Output the [X, Y] coordinate of the center of the cell containing the given text.  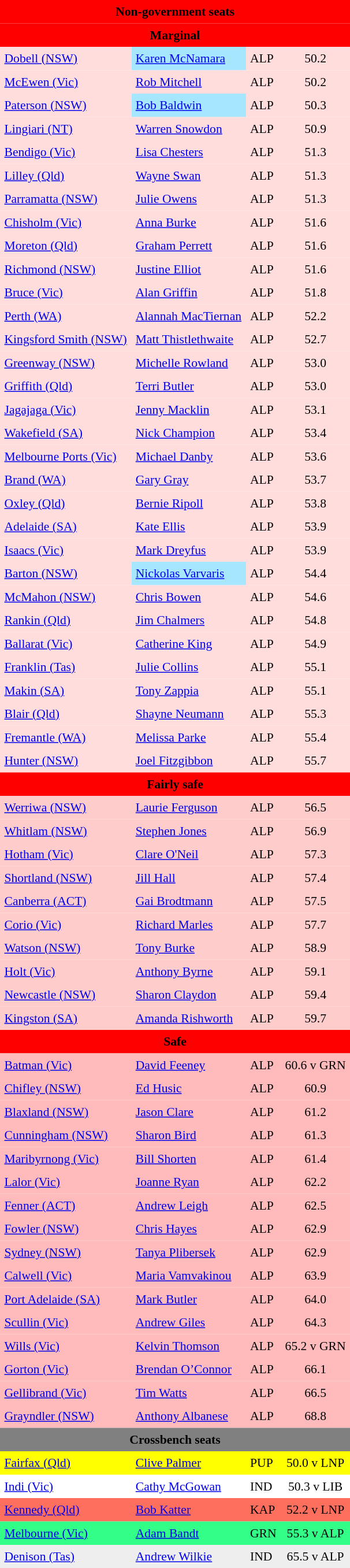
Clive Palmer [188, 1463]
Andrew Wilkie [188, 1556]
Scullin (Vic) [66, 1322]
Ed Husic [188, 1088]
Sharon Bird [188, 1135]
Oxley (Qld) [66, 503]
Fremantle (WA) [66, 737]
Crossbench seats [175, 1439]
Sharon Claydon [188, 995]
53.8 [315, 503]
57.3 [315, 854]
58.9 [315, 948]
Safe [175, 1041]
Jim Chalmers [188, 620]
Nick Champion [188, 433]
Bendigo (Vic) [66, 152]
59.4 [315, 995]
Fairfax (Qld) [66, 1463]
Calwell (Vic) [66, 1276]
Karen McNamara [188, 58]
Tim Watts [188, 1392]
Clare O'Neil [188, 854]
Laurie Ferguson [188, 807]
63.9 [315, 1276]
Michael Danby [188, 456]
65.5 v ALP [315, 1556]
59.1 [315, 971]
Chris Hayes [188, 1229]
Whitlam (NSW) [66, 831]
Anthony Byrne [188, 971]
53.7 [315, 480]
Hotham (Vic) [66, 854]
Cunningham (NSW) [66, 1135]
50.3 v LIB [315, 1486]
Chris Bowen [188, 596]
Maribyrnong (Vic) [66, 1158]
54.9 [315, 643]
51.8 [315, 292]
Nickolas Varvaris [188, 573]
Kennedy (Qld) [66, 1510]
57.5 [315, 901]
Maria Vamvakinou [188, 1276]
Justine Elliot [188, 269]
Franklin (Tas) [66, 667]
David Feeney [188, 1065]
54.8 [315, 620]
Griffith (Qld) [66, 386]
Isaacs (Vic) [66, 550]
Port Adelaide (SA) [66, 1299]
Moreton (Qld) [66, 246]
53.1 [315, 409]
Mark Butler [188, 1299]
Kingsford Smith (NSW) [66, 339]
56.5 [315, 807]
Joel Fitzgibbon [188, 761]
Melbourne Ports (Vic) [66, 456]
Andrew Giles [188, 1322]
54.4 [315, 573]
Wakefield (SA) [66, 433]
Dobell (NSW) [66, 58]
Paterson (NSW) [66, 105]
Rankin (Qld) [66, 620]
55.3 v ALP [315, 1533]
Lilley (Qld) [66, 175]
Brand (WA) [66, 480]
Rob Mitchell [188, 81]
Kate Ellis [188, 527]
Shortland (NSW) [66, 877]
Blaxland (NSW) [66, 1111]
55.7 [315, 761]
Tony Burke [188, 948]
Brendan O’Connor [188, 1369]
Julie Owens [188, 199]
Newcastle (NSW) [66, 995]
Makin (SA) [66, 690]
Lingiari (NT) [66, 128]
Grayndler (NSW) [66, 1416]
50.3 [315, 105]
Fowler (NSW) [66, 1229]
Matt Thistlethwaite [188, 339]
Jagajaga (Vic) [66, 409]
Shayne Neumann [188, 714]
Hunter (NSW) [66, 761]
Wills (Vic) [66, 1345]
64.0 [315, 1299]
65.2 v GRN [315, 1345]
55.3 [315, 714]
Wayne Swan [188, 175]
Julie Collins [188, 667]
Werriwa (NSW) [66, 807]
Adelaide (SA) [66, 527]
Jill Hall [188, 877]
54.6 [315, 596]
66.5 [315, 1392]
Cathy McGowan [188, 1486]
Lalor (Vic) [66, 1182]
Chifley (NSW) [66, 1088]
Bernie Ripoll [188, 503]
McEwen (Vic) [66, 81]
Kingston (SA) [66, 1018]
Melissa Parke [188, 737]
Lisa Chesters [188, 152]
60.6 v GRN [315, 1065]
Non-government seats [175, 12]
Anna Burke [188, 222]
Anthony Albanese [188, 1416]
Canberra (ACT) [66, 901]
Gellibrand (Vic) [66, 1392]
Gorton (Vic) [66, 1369]
68.8 [315, 1416]
Tony Zappia [188, 690]
Bruce (Vic) [66, 292]
Richard Marles [188, 924]
PUP [263, 1463]
66.1 [315, 1369]
52.7 [315, 339]
Bill Shorten [188, 1158]
53.6 [315, 456]
62.5 [315, 1205]
Stephen Jones [188, 831]
Corio (Vic) [66, 924]
52.2 [315, 316]
Bob Katter [188, 1510]
Alannah MacTiernan [188, 316]
Blair (Qld) [66, 714]
Richmond (NSW) [66, 269]
56.9 [315, 831]
Indi (Vic) [66, 1486]
Gai Brodtmann [188, 901]
Perth (WA) [66, 316]
62.2 [315, 1182]
Terri Butler [188, 386]
50.0 v LNP [315, 1463]
50.9 [315, 128]
Chisholm (Vic) [66, 222]
Batman (Vic) [66, 1065]
Kelvin Thomson [188, 1345]
Marginal [175, 35]
61.4 [315, 1158]
Catherine King [188, 643]
Jenny Macklin [188, 409]
64.3 [315, 1322]
Alan Griffin [188, 292]
55.4 [315, 737]
McMahon (NSW) [66, 596]
52.2 v LNP [315, 1510]
57.7 [315, 924]
Melbourne (Vic) [66, 1533]
Amanda Rishworth [188, 1018]
61.2 [315, 1111]
Bob Baldwin [188, 105]
Adam Bandt [188, 1533]
KAP [263, 1510]
Parramatta (NSW) [66, 199]
Holt (Vic) [66, 971]
Graham Perrett [188, 246]
59.7 [315, 1018]
Barton (NSW) [66, 573]
Greenway (NSW) [66, 362]
Watson (NSW) [66, 948]
Gary Gray [188, 480]
53.4 [315, 433]
Sydney (NSW) [66, 1252]
60.9 [315, 1088]
Tanya Plibersek [188, 1252]
Jason Clare [188, 1111]
Andrew Leigh [188, 1205]
Ballarat (Vic) [66, 643]
Warren Snowdon [188, 128]
57.4 [315, 877]
Mark Dreyfus [188, 550]
61.3 [315, 1135]
GRN [263, 1533]
Fairly safe [175, 784]
Fenner (ACT) [66, 1205]
Joanne Ryan [188, 1182]
Denison (Tas) [66, 1556]
Michelle Rowland [188, 362]
